Find where the given text appears and provide that cell's center as (x, y) coordinate. 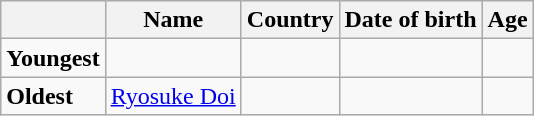
Oldest (53, 96)
Age (508, 20)
Date of birth (410, 20)
Ryosuke Doi (173, 96)
Name (173, 20)
Country (290, 20)
Youngest (53, 58)
